Detect which cell encompasses the target text, then output its [x, y] center coordinate. 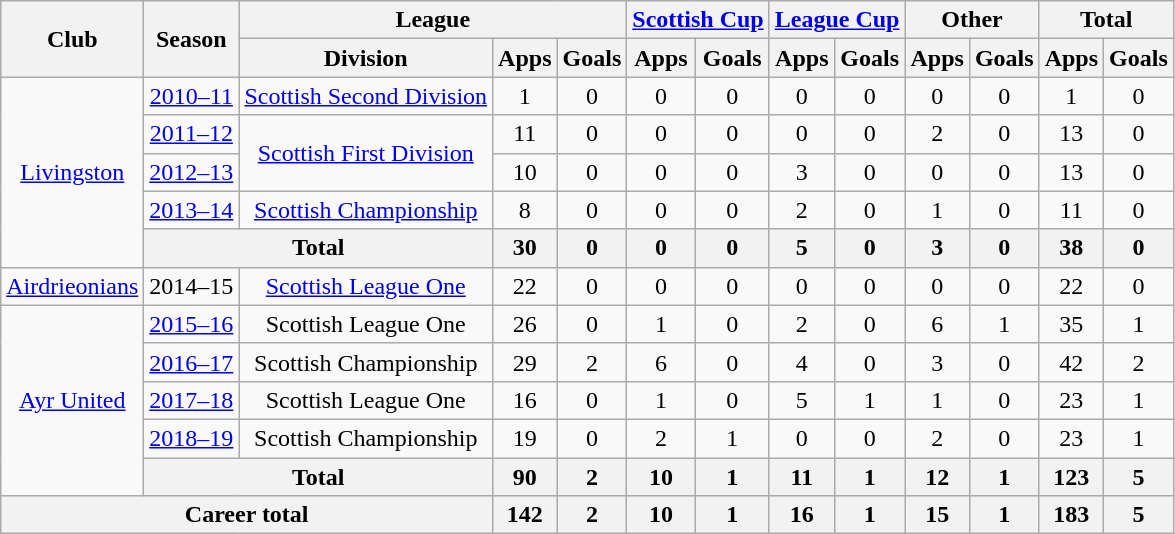
2011–12 [192, 134]
2015–16 [192, 324]
Scottish First Division [366, 153]
Other [972, 20]
Ayr United [72, 400]
Scottish Cup [698, 20]
26 [525, 324]
90 [525, 477]
2016–17 [192, 362]
12 [937, 477]
Scottish Second Division [366, 96]
29 [525, 362]
8 [525, 210]
38 [1071, 248]
League Cup [837, 20]
Division [366, 58]
Livingston [72, 172]
Career total [247, 515]
2012–13 [192, 172]
League [433, 20]
2017–18 [192, 400]
15 [937, 515]
35 [1071, 324]
30 [525, 248]
123 [1071, 477]
4 [802, 362]
Season [192, 39]
19 [525, 438]
183 [1071, 515]
2013–14 [192, 210]
2010–11 [192, 96]
Airdrieonians [72, 286]
2014–15 [192, 286]
Club [72, 39]
2018–19 [192, 438]
42 [1071, 362]
142 [525, 515]
